Locate the cell with the specified text and output its (x, y) center coordinate. 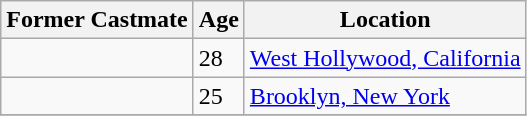
28 (218, 58)
25 (218, 96)
Location (385, 20)
Former Castmate (98, 20)
Brooklyn, New York (385, 96)
Age (218, 20)
West Hollywood, California (385, 58)
